Locate the cell with the specified text and output its (X, Y) center coordinate. 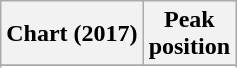
Peakposition (189, 34)
Chart (2017) (72, 34)
